Capture the cell that displays the provided text and extract its (X, Y) central coordinate. 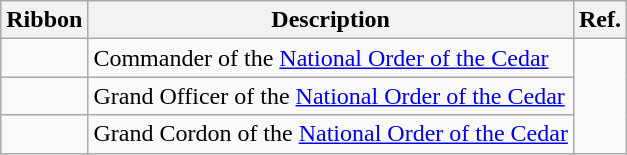
Grand Cordon of the National Order of the Cedar (331, 134)
Grand Officer of the National Order of the Cedar (331, 96)
Ribbon (44, 20)
Commander of the National Order of the Cedar (331, 58)
Ref. (600, 20)
Description (331, 20)
